Return the [x, y] coordinate for the center point of the cell that contains the specified text.  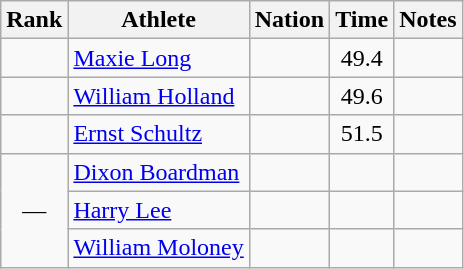
49.4 [362, 58]
Maxie Long [158, 58]
Ernst Schultz [158, 134]
Notes [428, 20]
49.6 [362, 96]
William Moloney [158, 248]
Time [362, 20]
William Holland [158, 96]
Harry Lee [158, 210]
— [34, 210]
51.5 [362, 134]
Nation [289, 20]
Rank [34, 20]
Dixon Boardman [158, 172]
Athlete [158, 20]
